Determine the (x, y) coordinate at the center of the cell enclosing the given text.  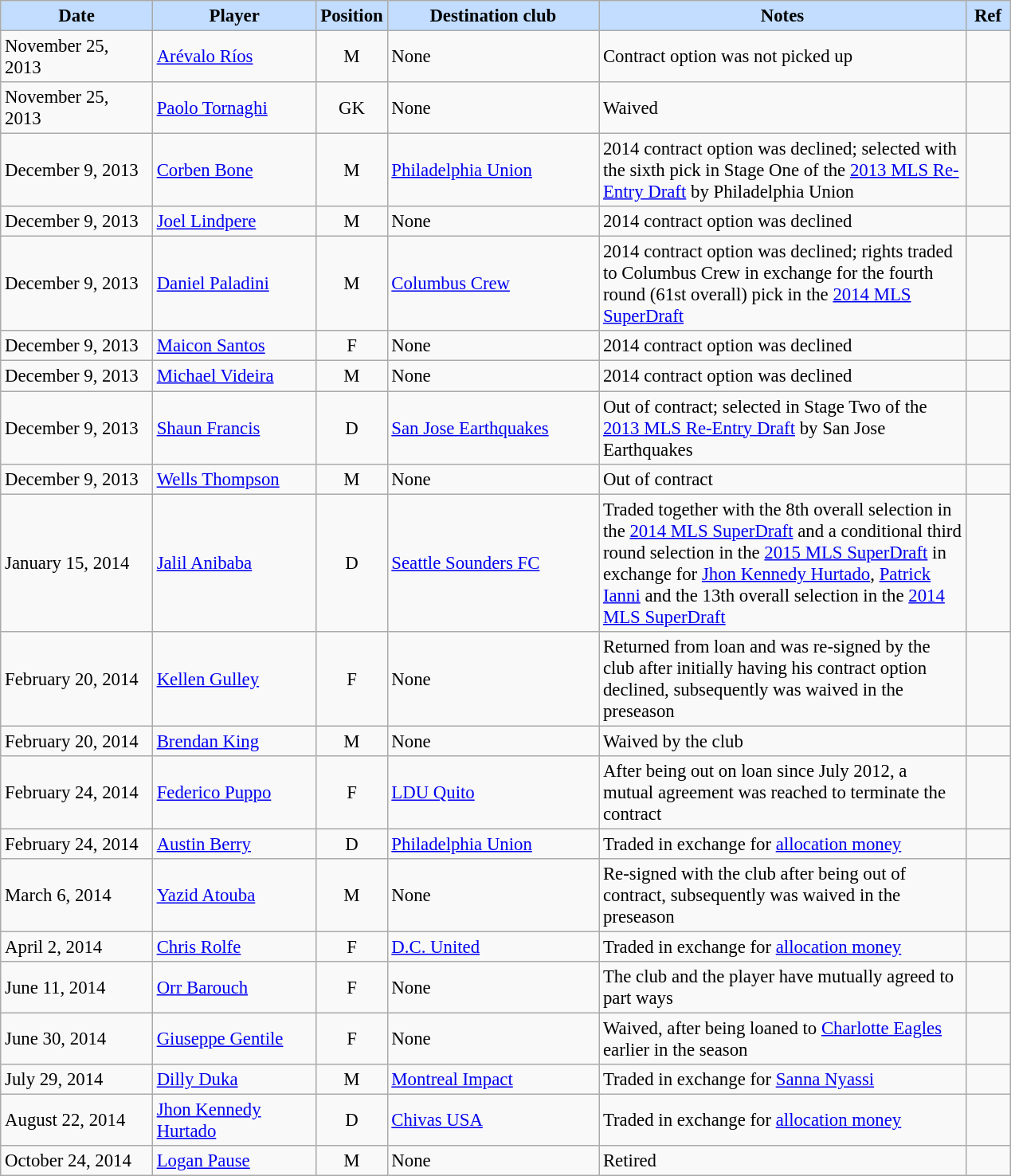
Shaun Francis (234, 428)
Daniel Paladini (234, 284)
Kellen Gulley (234, 679)
Wells Thompson (234, 479)
Seattle Sounders FC (493, 563)
April 2, 2014 (76, 947)
Jalil Anibaba (234, 563)
Maicon Santos (234, 347)
Corben Bone (234, 171)
The club and the player have mutually agreed to part ways (782, 988)
Ref (988, 16)
Returned from loan and was re-signed by the club after initially having his contract option declined, subsequently was waived in the preseason (782, 679)
Position (352, 16)
August 22, 2014 (76, 1120)
June 11, 2014 (76, 988)
Waived, after being loaned to Charlotte Eagles earlier in the season (782, 1039)
Orr Barouch (234, 988)
Giuseppe Gentile (234, 1039)
Columbus Crew (493, 284)
March 6, 2014 (76, 896)
Destination club (493, 16)
Joel Lindpere (234, 221)
January 15, 2014 (76, 563)
July 29, 2014 (76, 1080)
Arévalo Ríos (234, 57)
Federico Puppo (234, 793)
October 24, 2014 (76, 1161)
GK (352, 108)
Logan Pause (234, 1161)
Waived (782, 108)
Re-signed with the club after being out of contract, subsequently was waived in the preseason (782, 896)
Notes (782, 16)
Date (76, 16)
Out of contract; selected in Stage Two of the 2013 MLS Re-Entry Draft by San Jose Earthquakes (782, 428)
Brendan King (234, 741)
Out of contract (782, 479)
Montreal Impact (493, 1080)
Austin Berry (234, 844)
San Jose Earthquakes (493, 428)
2014 contract option was declined; rights traded to Columbus Crew in exchange for the fourth round (61st overall) pick in the 2014 MLS SuperDraft (782, 284)
LDU Quito (493, 793)
June 30, 2014 (76, 1039)
Retired (782, 1161)
Chris Rolfe (234, 947)
Waived by the club (782, 741)
D.C. United (493, 947)
Michael Videira (234, 376)
Paolo Tornaghi (234, 108)
Chivas USA (493, 1120)
Contract option was not picked up (782, 57)
After being out on loan since July 2012, a mutual agreement was reached to terminate the contract (782, 793)
Player (234, 16)
Jhon Kennedy Hurtado (234, 1120)
2014 contract option was declined; selected with the sixth pick in Stage One of the 2013 MLS Re-Entry Draft by Philadelphia Union (782, 171)
Yazid Atouba (234, 896)
Traded in exchange for Sanna Nyassi (782, 1080)
Dilly Duka (234, 1080)
